For the text-containing cell, return its midpoint in (x, y) coordinate format. 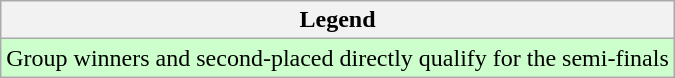
Group winners and second-placed directly qualify for the semi-finals (338, 58)
Legend (338, 20)
